Provide the (x, y) coordinate of the cell's center where the given text is located.  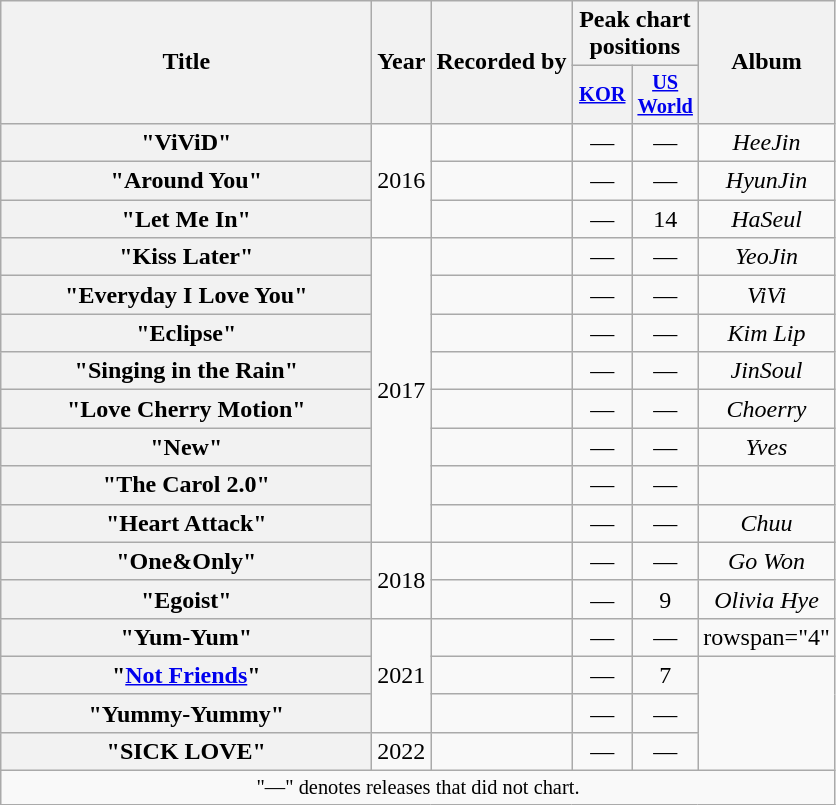
2017 (402, 390)
rowspan="4" (767, 637)
YeoJin (767, 257)
Recorded by (502, 62)
JinSoul (767, 371)
ViVi (767, 295)
"Egoist" (186, 599)
Olivia Hye (767, 599)
HyunJin (767, 181)
2021 (402, 675)
"Love Cherry Motion" (186, 409)
Title (186, 62)
9 (666, 599)
Kim Lip (767, 333)
USWorld (666, 95)
HeeJin (767, 142)
"Everyday I Love You" (186, 295)
"Singing in the Rain" (186, 371)
"Yummy-Yummy" (186, 713)
"The Carol 2.0" (186, 485)
"Eclipse" (186, 333)
KOR (602, 95)
Peak chartpositions (635, 34)
"SICK LOVE" (186, 751)
"Around You" (186, 181)
Choerry (767, 409)
Chuu (767, 523)
2022 (402, 751)
Yves (767, 447)
Album (767, 62)
"—" denotes releases that did not chart. (418, 788)
2018 (402, 580)
"Not Friends" (186, 675)
"ViViD" (186, 142)
"Heart Attack" (186, 523)
"Yum-Yum" (186, 637)
2016 (402, 180)
7 (666, 675)
"Kiss Later" (186, 257)
"Let Me In" (186, 219)
"One&Only" (186, 561)
Year (402, 62)
"New" (186, 447)
HaSeul (767, 219)
Go Won (767, 561)
14 (666, 219)
